Extract the (X, Y) coordinate from the center of the cell holding the provided text.  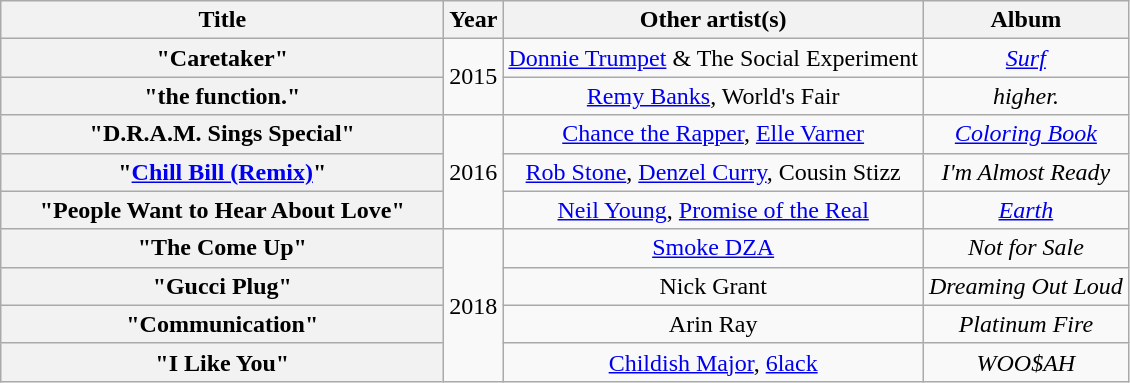
"the function." (222, 96)
WOO$AH (1026, 362)
2018 (474, 305)
higher. (1026, 96)
"Gucci Plug" (222, 286)
Coloring Book (1026, 134)
Surf (1026, 58)
Year (474, 20)
2015 (474, 77)
Rob Stone, Denzel Curry, Cousin Stizz (714, 172)
"I Like You" (222, 362)
Nick Grant (714, 286)
Not for Sale (1026, 248)
Other artist(s) (714, 20)
"People Want to Hear About Love" (222, 210)
Arin Ray (714, 324)
Album (1026, 20)
"Chill Bill (Remix)" (222, 172)
Neil Young, Promise of the Real (714, 210)
Childish Major, 6lack (714, 362)
"D.R.A.M. Sings Special" (222, 134)
"Communication" (222, 324)
I'm Almost Ready (1026, 172)
Title (222, 20)
Earth (1026, 210)
Smoke DZA (714, 248)
2016 (474, 172)
Chance the Rapper, Elle Varner (714, 134)
Platinum Fire (1026, 324)
Dreaming Out Loud (1026, 286)
"Caretaker" (222, 58)
Donnie Trumpet & The Social Experiment (714, 58)
Remy Banks, World's Fair (714, 96)
"The Come Up" (222, 248)
